Capture the cell that displays the provided text and extract its (x, y) central coordinate. 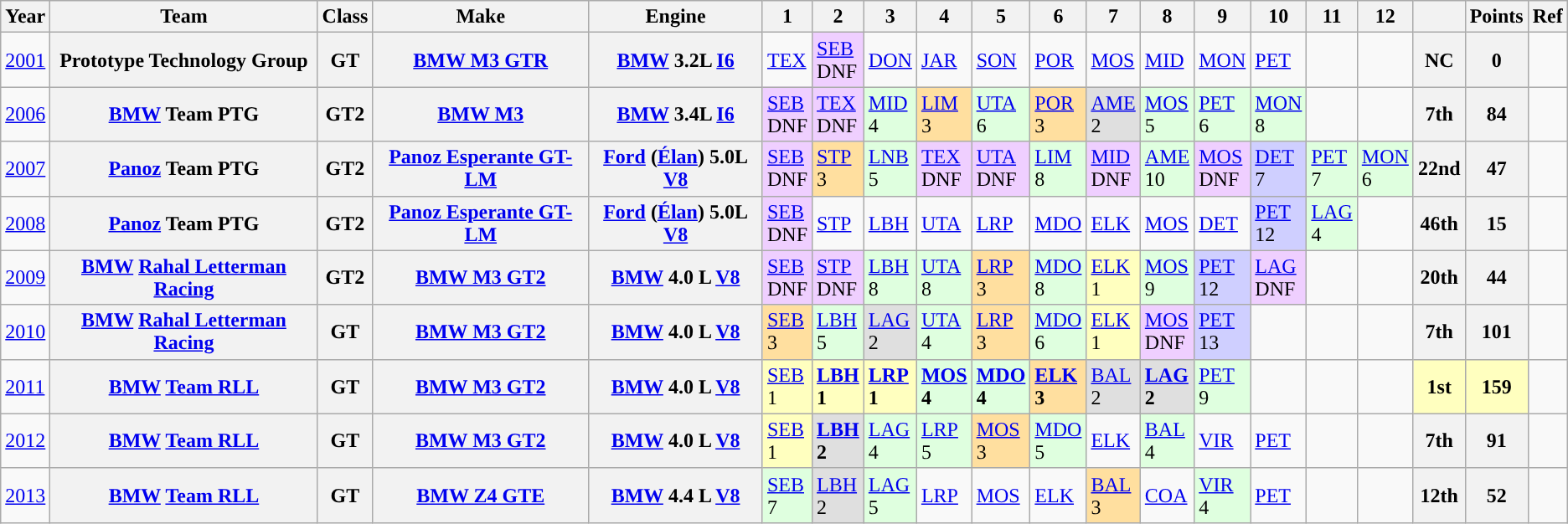
44 (1496, 278)
UTADNF (1001, 169)
Points (1496, 17)
PET6 (1223, 114)
POR (1059, 60)
AME10 (1167, 169)
Ref (1548, 17)
159 (1496, 387)
0 (1496, 60)
VIR (1223, 440)
52 (1496, 496)
9 (1223, 17)
3 (890, 17)
MOS9 (1167, 278)
5 (1001, 17)
MDO6 (1059, 331)
DON (890, 60)
PET13 (1223, 331)
2010 (25, 331)
2007 (25, 169)
91 (1496, 440)
2009 (25, 278)
2013 (25, 496)
TEX (787, 60)
MOS3 (1001, 440)
LBH5 (838, 331)
UTA (944, 223)
Engine (676, 17)
22nd (1439, 169)
POR3 (1059, 114)
LBH (890, 223)
84 (1496, 114)
MON (1223, 60)
MOS5 (1167, 114)
PET7 (1332, 169)
LIM8 (1059, 169)
20th (1439, 278)
LBH8 (890, 278)
LRP1 (890, 387)
LAG5 (890, 496)
101 (1496, 331)
MIDDNF (1113, 169)
BMW 3.2L I6 (676, 60)
MON6 (1385, 169)
12th (1439, 496)
2001 (25, 60)
2 (838, 17)
BAL4 (1167, 440)
MDO5 (1059, 440)
15 (1496, 223)
2008 (25, 223)
BAL3 (1113, 496)
2011 (25, 387)
LNB5 (890, 169)
MID (1167, 60)
Class (345, 17)
ELK3 (1059, 387)
12 (1385, 17)
NC (1439, 60)
6 (1059, 17)
2012 (25, 440)
SEB7 (787, 496)
2006 (25, 114)
MDO8 (1059, 278)
10 (1278, 17)
BAL2 (1113, 387)
BMW M3 (481, 114)
SEB3 (787, 331)
MID4 (890, 114)
BMW Team PTG (184, 114)
COA (1167, 496)
UTA4 (944, 331)
BMW 4.4 L V8 (676, 496)
Year (25, 17)
LIM3 (944, 114)
DET7 (1278, 169)
47 (1496, 169)
Make (481, 17)
8 (1167, 17)
Prototype Technology Group (184, 60)
STPDNF (838, 278)
BMW M3 GTR (481, 60)
LBH1 (838, 387)
MDO4 (1001, 387)
STP (838, 223)
LRP5 (944, 440)
MON8 (1278, 114)
JAR (944, 60)
46th (1439, 223)
LAGDNF (1278, 278)
AME2 (1113, 114)
11 (1332, 17)
1 (787, 17)
UTA6 (1001, 114)
1st (1439, 387)
BMW 3.4L I6 (676, 114)
Team (184, 17)
STP3 (838, 169)
MDO (1059, 223)
MOS4 (944, 387)
DET (1223, 223)
4 (944, 17)
PET9 (1223, 387)
UTA8 (944, 278)
7 (1113, 17)
SON (1001, 60)
VIR4 (1223, 496)
BMW Z4 GTE (481, 496)
